Locate the cell with the specified text and output its (X, Y) center coordinate. 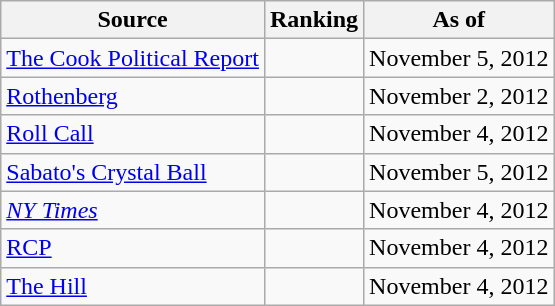
Source (133, 20)
November 2, 2012 (459, 96)
Rothenberg (133, 96)
Ranking (314, 20)
As of (459, 20)
Roll Call (133, 134)
Sabato's Crystal Ball (133, 172)
The Cook Political Report (133, 58)
NY Times (133, 210)
RCP (133, 248)
The Hill (133, 286)
